Capture the cell that displays the provided text and extract its (X, Y) central coordinate. 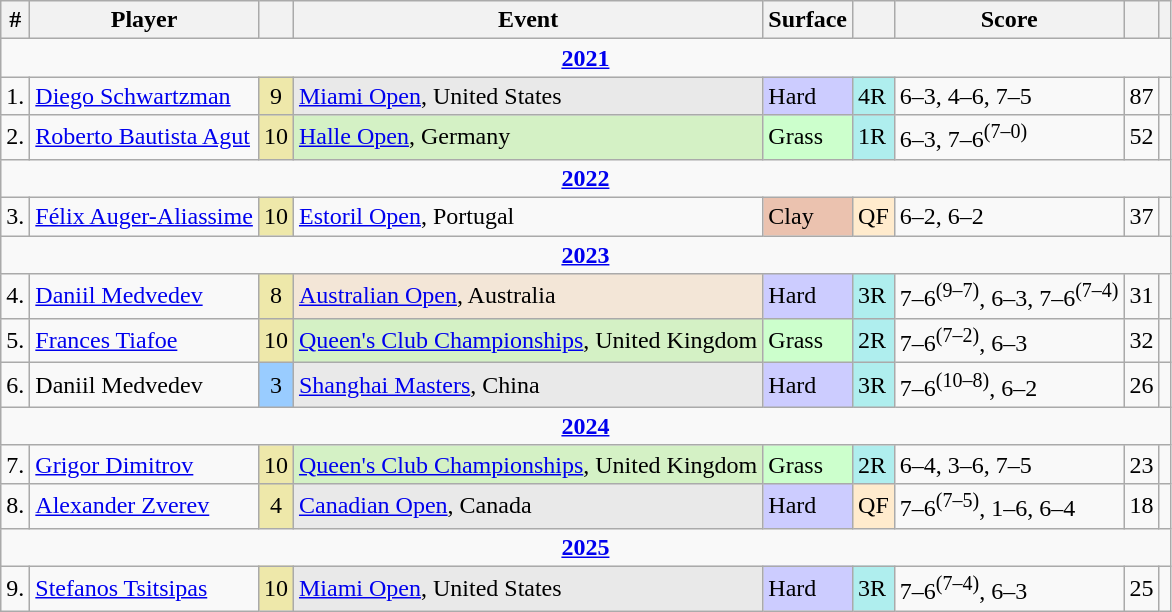
26 (1142, 386)
2025 (586, 547)
Stefanos Tsitsipas (144, 588)
Australian Open, Australia (528, 296)
Clay (808, 217)
Player (144, 20)
7–6(9–7), 6–3, 7–6(7–4) (1009, 296)
# (16, 20)
4 (276, 506)
Diego Schwartzman (144, 96)
2022 (586, 178)
18 (1142, 506)
2021 (586, 58)
2023 (586, 255)
Frances Tiafoe (144, 340)
52 (1142, 138)
1R (874, 138)
8. (16, 506)
7–6(7–2), 6–3 (1009, 340)
23 (1142, 464)
32 (1142, 340)
6–3, 7–6(7–0) (1009, 138)
25 (1142, 588)
Grigor Dimitrov (144, 464)
31 (1142, 296)
8 (276, 296)
6. (16, 386)
Halle Open, Germany (528, 138)
9. (16, 588)
7–6(7–4), 6–3 (1009, 588)
87 (1142, 96)
Shanghai Masters, China (528, 386)
7–6(10–8), 6–2 (1009, 386)
3 (276, 386)
7–6(7–5), 1–6, 6–4 (1009, 506)
Event (528, 20)
7. (16, 464)
6–4, 3–6, 7–5 (1009, 464)
4. (16, 296)
3. (16, 217)
Estoril Open, Portugal (528, 217)
37 (1142, 217)
6–3, 4–6, 7–5 (1009, 96)
Score (1009, 20)
1. (16, 96)
2. (16, 138)
Canadian Open, Canada (528, 506)
Alexander Zverev (144, 506)
5. (16, 340)
4R (874, 96)
9 (276, 96)
Surface (808, 20)
Félix Auger-Aliassime (144, 217)
Roberto Bautista Agut (144, 138)
2024 (586, 426)
6–2, 6–2 (1009, 217)
